From the cell containing the given text, extract its center point as [x, y] coordinate. 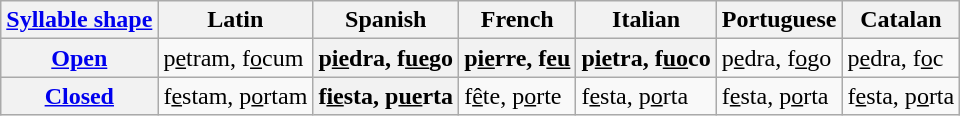
pedra, fogo [779, 58]
festam, portam [236, 96]
Spanish [386, 20]
French [518, 20]
fiesta, puerta [386, 96]
Portuguese [779, 20]
pedra, foc [901, 58]
Catalan [901, 20]
piedra, fuego [386, 58]
Latin [236, 20]
Open [80, 58]
fête, porte [518, 96]
petram, focum [236, 58]
pierre, feu [518, 58]
Closed [80, 96]
pietra, fuoco [646, 58]
Italian [646, 20]
Syllable shape [80, 20]
